Provide the [x, y] coordinate of the cell's center where the given text is located.  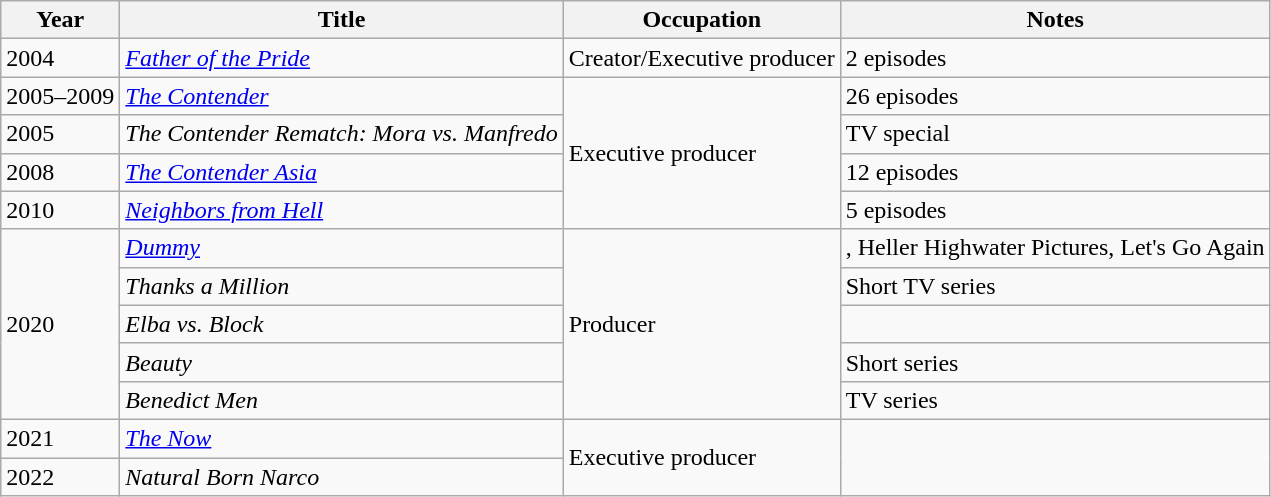
Short TV series [1055, 286]
2022 [60, 477]
2 episodes [1055, 58]
Dummy [342, 248]
Father of the Pride [342, 58]
Creator/Executive producer [702, 58]
26 episodes [1055, 96]
2004 [60, 58]
The Contender Rematch: Mora vs. Manfredo [342, 134]
, Heller Highwater Pictures, Let's Go Again [1055, 248]
Producer [702, 324]
Short series [1055, 362]
Title [342, 20]
Natural Born Narco [342, 477]
TV series [1055, 400]
Benedict Men [342, 400]
2005 [60, 134]
2010 [60, 210]
Thanks a Million [342, 286]
5 episodes [1055, 210]
12 episodes [1055, 172]
The Now [342, 438]
The Contender Asia [342, 172]
Neighbors from Hell [342, 210]
The Contender [342, 96]
Year [60, 20]
TV special [1055, 134]
Beauty [342, 362]
2008 [60, 172]
2020 [60, 324]
2021 [60, 438]
Elba vs. Block [342, 324]
2005–2009 [60, 96]
Occupation [702, 20]
Notes [1055, 20]
